Output the [X, Y] coordinate of the center of the cell containing the given text.  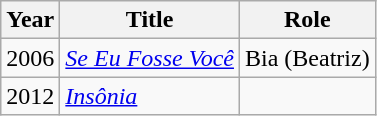
Insônia [150, 96]
Bia (Beatriz) [307, 58]
Year [30, 20]
Role [307, 20]
2012 [30, 96]
Title [150, 20]
2006 [30, 58]
Se Eu Fosse Você [150, 58]
